Output the [X, Y] coordinate of the center of the cell containing the given text.  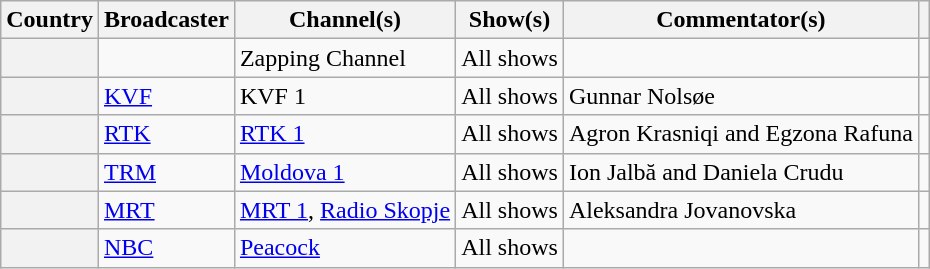
Broadcaster [166, 20]
Aleksandra Jovanovska [740, 210]
TRM [166, 172]
NBC [166, 248]
Zapping Channel [344, 58]
Ion Jalbă and Daniela Crudu [740, 172]
Peacock [344, 248]
RTK [166, 134]
KVF 1 [344, 96]
MRT 1, Radio Skopje [344, 210]
KVF [166, 96]
Moldova 1 [344, 172]
Agron Krasniqi and Egzona Rafuna [740, 134]
Show(s) [510, 20]
RTK 1 [344, 134]
Commentator(s) [740, 20]
MRT [166, 210]
Channel(s) [344, 20]
Country [50, 20]
Gunnar Nolsøe [740, 96]
